From the cell containing the given text, extract its center point as (X, Y) coordinate. 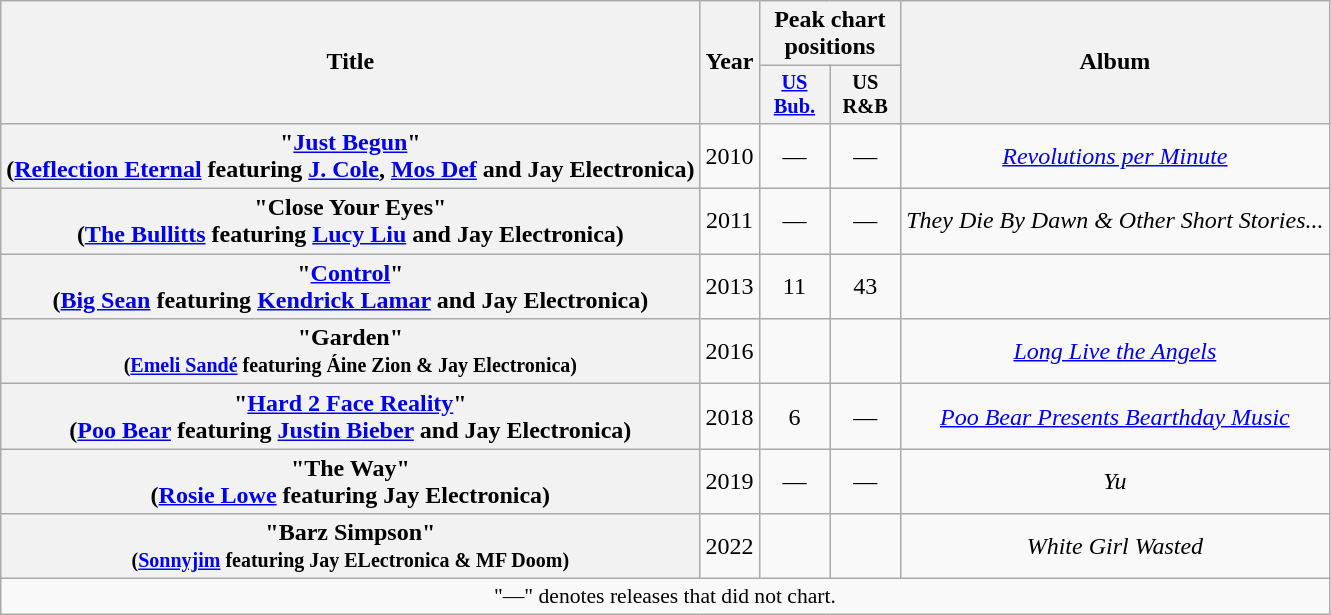
"Control"(Big Sean featuring Kendrick Lamar and Jay Electronica) (350, 286)
Long Live the Angels (1115, 352)
"Hard 2 Face Reality"(Poo Bear featuring Justin Bieber and Jay Electronica) (350, 416)
2018 (730, 416)
Peak chart positions (830, 34)
"Garden"(Emeli Sandé featuring Áine Zion & Jay Electronica) (350, 352)
Revolutions per Minute (1115, 156)
"The Way"(Rosie Lowe featuring Jay Electronica) (350, 482)
6 (794, 416)
2010 (730, 156)
Poo Bear Presents Bearthday Music (1115, 416)
2013 (730, 286)
"Just Begun"(Reflection Eternal featuring J. Cole, Mos Def and Jay Electronica) (350, 156)
11 (794, 286)
White Girl Wasted (1115, 546)
USBub. (794, 95)
"—" denotes releases that did not chart. (665, 597)
2016 (730, 352)
USR&B (866, 95)
2011 (730, 222)
43 (866, 286)
2022 (730, 546)
"Close Your Eyes"(The Bullitts featuring Lucy Liu and Jay Electronica) (350, 222)
Title (350, 62)
Year (730, 62)
"Barz Simpson"(Sonnyjim featuring Jay ELectronica & MF Doom) (350, 546)
They Die By Dawn & Other Short Stories... (1115, 222)
2019 (730, 482)
Yu (1115, 482)
Album (1115, 62)
